Output the [x, y] coordinate of the center of the cell containing the given text.  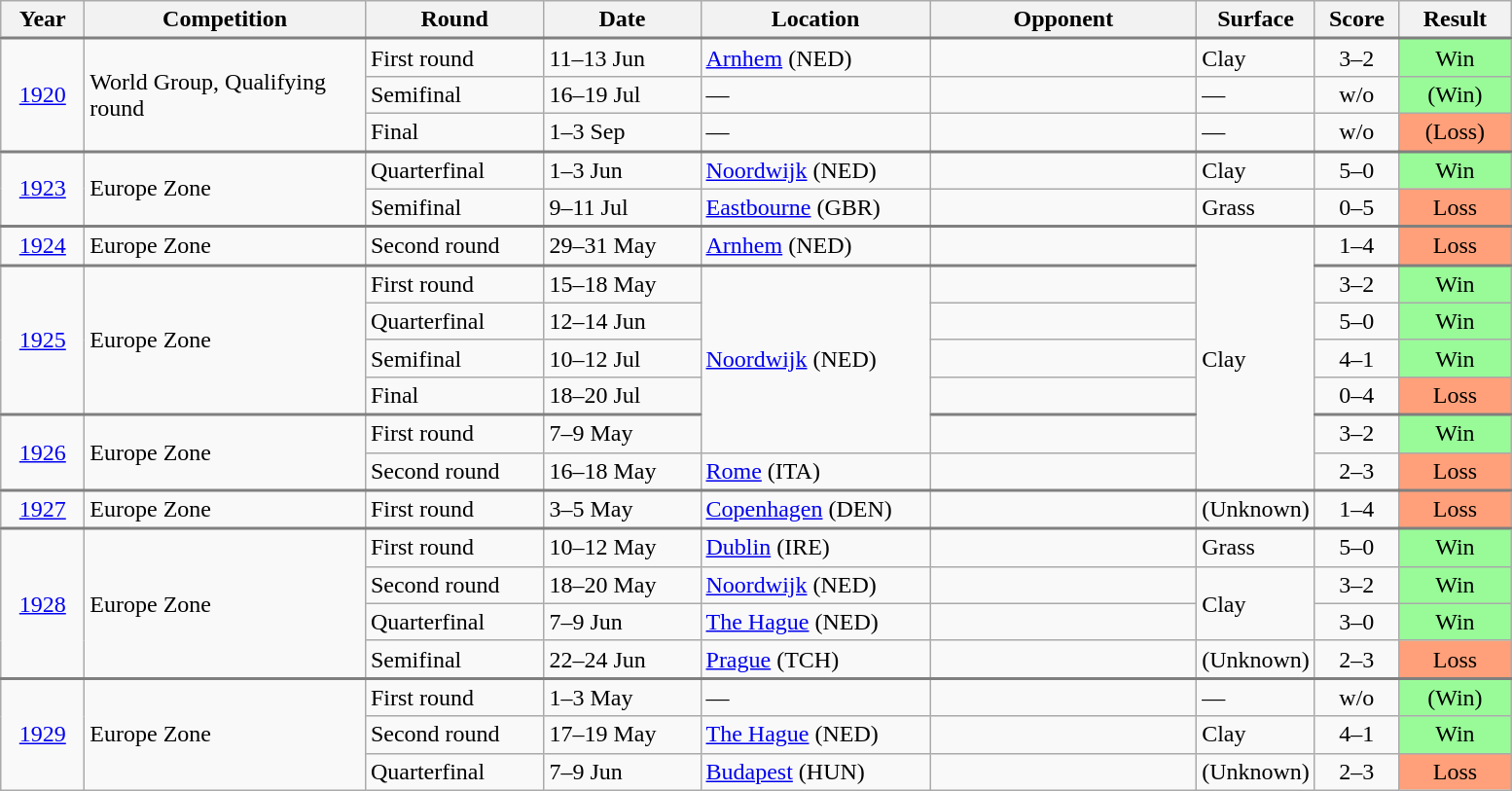
10–12 May [623, 547]
1923 [43, 189]
3–0 [1356, 622]
1928 [43, 603]
11–13 Jun [623, 58]
Prague (TCH) [815, 660]
1–3 May [623, 697]
Surface [1256, 19]
1920 [43, 95]
18–20 Jul [623, 395]
Copenhagen (DEN) [815, 510]
7–9 May [623, 434]
16–18 May [623, 471]
(Loss) [1455, 132]
16–19 Jul [623, 94]
22–24 Jun [623, 660]
0–5 [1356, 208]
Opponent [1063, 19]
9–11 Jul [623, 208]
10–12 Jul [623, 358]
1–3 Sep [623, 132]
12–14 Jun [623, 321]
1–3 Jun [623, 169]
Score [1356, 19]
1926 [43, 452]
Result [1455, 19]
Location [815, 19]
Competition [226, 19]
Dublin (IRE) [815, 547]
1924 [43, 246]
0–4 [1356, 395]
29–31 May [623, 246]
Budapest (HUN) [815, 772]
18–20 May [623, 585]
Round [454, 19]
1927 [43, 510]
Date [623, 19]
15–18 May [623, 284]
Rome (ITA) [815, 471]
World Group, Qualifying round [226, 95]
1929 [43, 734]
Year [43, 19]
Eastbourne (GBR) [815, 208]
1925 [43, 340]
3–5 May [623, 510]
17–19 May [623, 735]
